Locate the cell with the specified text and output its [X, Y] center coordinate. 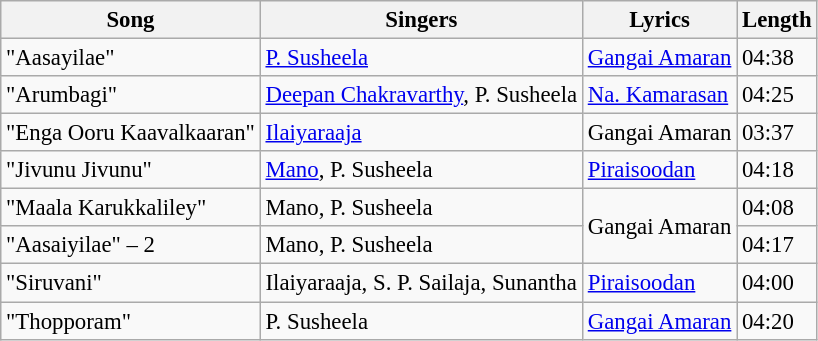
"Enga Ooru Kaavalkaaran" [130, 133]
Singers [421, 20]
04:17 [777, 245]
"Maala Karukkaliley" [130, 208]
03:37 [777, 133]
"Jivunu Jivunu" [130, 170]
"Arumbagi" [130, 95]
Lyrics [659, 20]
Song [130, 20]
"Aasaiyilae" – 2 [130, 245]
"Aasayilae" [130, 58]
Ilaiyaraaja [421, 133]
04:25 [777, 95]
"Siruvani" [130, 283]
Length [777, 20]
04:18 [777, 170]
"Thopporam" [130, 321]
04:00 [777, 283]
04:20 [777, 321]
Deepan Chakravarthy, P. Susheela [421, 95]
Ilaiyaraaja, S. P. Sailaja, Sunantha [421, 283]
04:38 [777, 58]
04:08 [777, 208]
Na. Kamarasan [659, 95]
